Provide the [X, Y] coordinate of the cell's center where the given text is located.  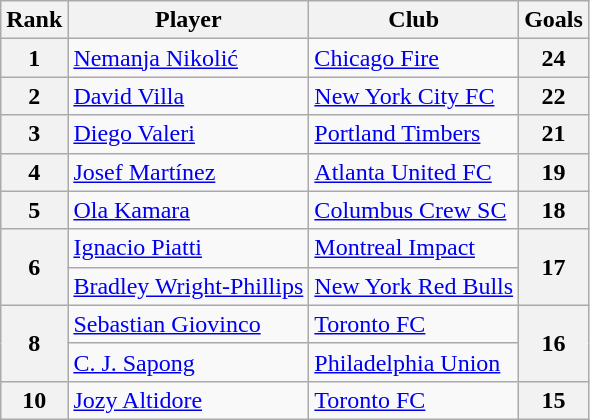
Montreal Impact [414, 248]
15 [554, 400]
10 [34, 400]
3 [34, 134]
17 [554, 267]
Goals [554, 20]
Philadelphia Union [414, 362]
4 [34, 172]
19 [554, 172]
2 [34, 96]
22 [554, 96]
5 [34, 210]
Josef Martínez [188, 172]
Ola Kamara [188, 210]
Columbus Crew SC [414, 210]
8 [34, 343]
Club [414, 20]
Sebastian Giovinco [188, 324]
21 [554, 134]
Portland Timbers [414, 134]
Atlanta United FC [414, 172]
18 [554, 210]
Diego Valeri [188, 134]
24 [554, 58]
Bradley Wright-Phillips [188, 286]
New York City FC [414, 96]
David Villa [188, 96]
Player [188, 20]
1 [34, 58]
Jozy Altidore [188, 400]
Rank [34, 20]
New York Red Bulls [414, 286]
16 [554, 343]
C. J. Sapong [188, 362]
6 [34, 267]
Chicago Fire [414, 58]
Nemanja Nikolić [188, 58]
Ignacio Piatti [188, 248]
